Detect which cell encompasses the target text, then output its (X, Y) center coordinate. 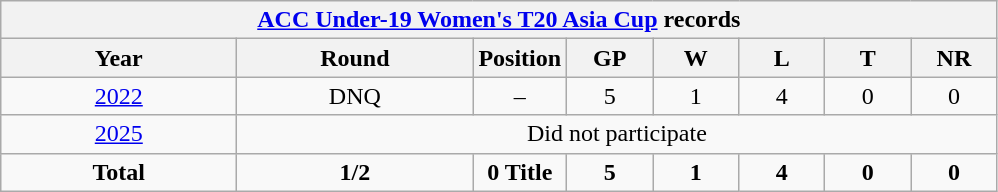
ACC Under-19 Women's T20 Asia Cup records (499, 20)
T (868, 58)
2025 (119, 134)
– (520, 96)
2022 (119, 96)
L (782, 58)
Year (119, 58)
NR (954, 58)
Position (520, 58)
DNQ (355, 96)
GP (610, 58)
Round (355, 58)
Total (119, 172)
Did not participate (617, 134)
0 Title (520, 172)
1/2 (355, 172)
W (696, 58)
